Locate the cell with the specified text and output its [x, y] center coordinate. 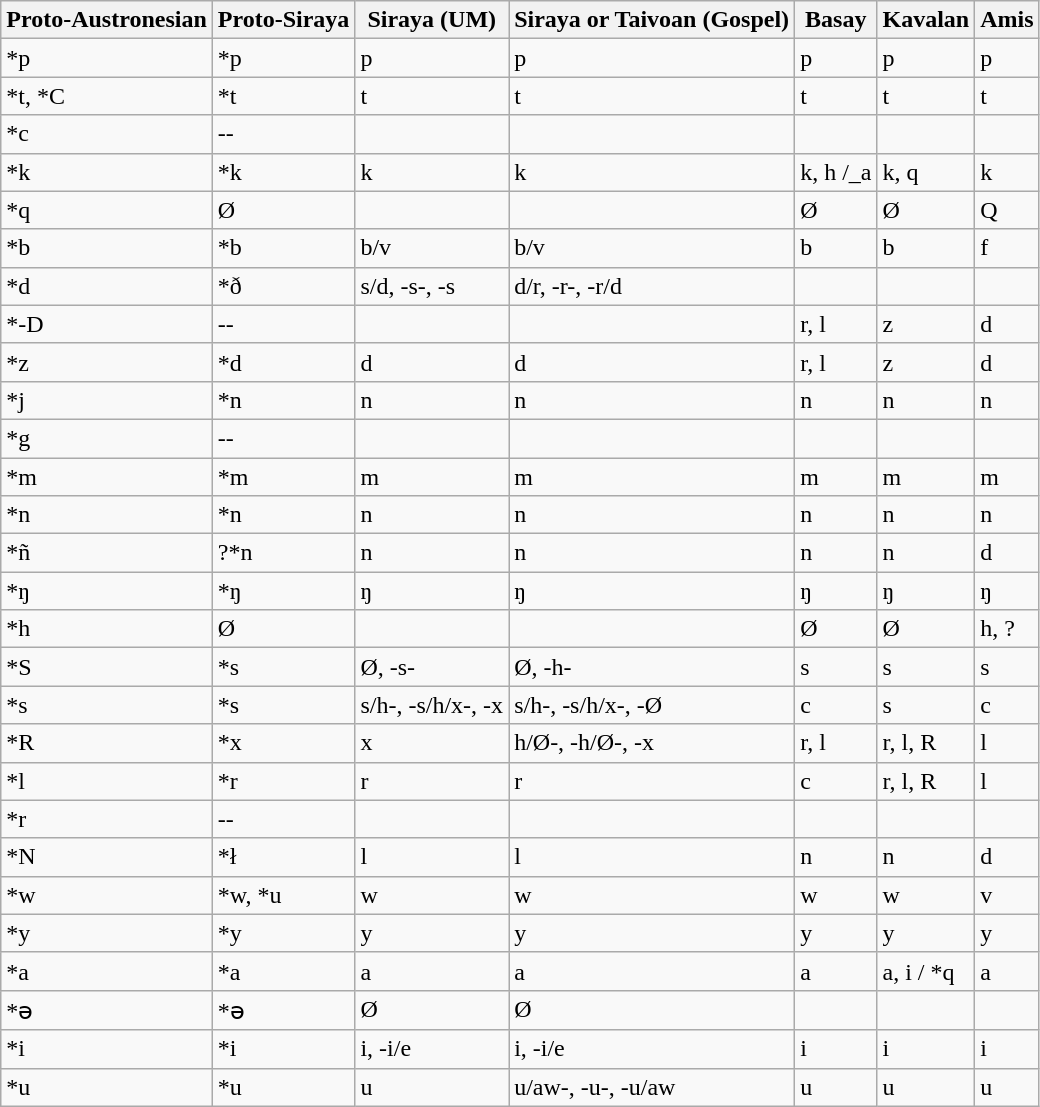
*t [284, 96]
Ø, -h- [652, 667]
s/h-, -s/h/x-, -x [432, 705]
h, ? [1007, 629]
*R [107, 743]
*l [107, 781]
Siraya or Taivoan (Gospel) [652, 20]
*w [107, 895]
Kavalan [926, 20]
*ł [284, 857]
*t, *C [107, 96]
?*n [284, 553]
*w, *u [284, 895]
s/h-, -s/h/x-, -Ø [652, 705]
*q [107, 210]
k, q [926, 172]
v [1007, 895]
Basay [836, 20]
*j [107, 400]
*ñ [107, 553]
*ð [284, 286]
u/aw-, -u-, -u/aw [652, 1087]
Q [1007, 210]
Ø, -s- [432, 667]
*z [107, 362]
s/d, -s-, -s [432, 286]
h/Ø-, -h/Ø-, -x [652, 743]
Siraya (UM) [432, 20]
*c [107, 134]
k, h /_a [836, 172]
*h [107, 629]
*N [107, 857]
a, i / *q [926, 971]
d/r, -r-, -r/d [652, 286]
Amis [1007, 20]
*-D [107, 324]
*S [107, 667]
x [432, 743]
*g [107, 438]
Proto-Siraya [284, 20]
Proto-Austronesian [107, 20]
f [1007, 248]
*x [284, 743]
